Locate the cell with the specified text and output its [X, Y] center coordinate. 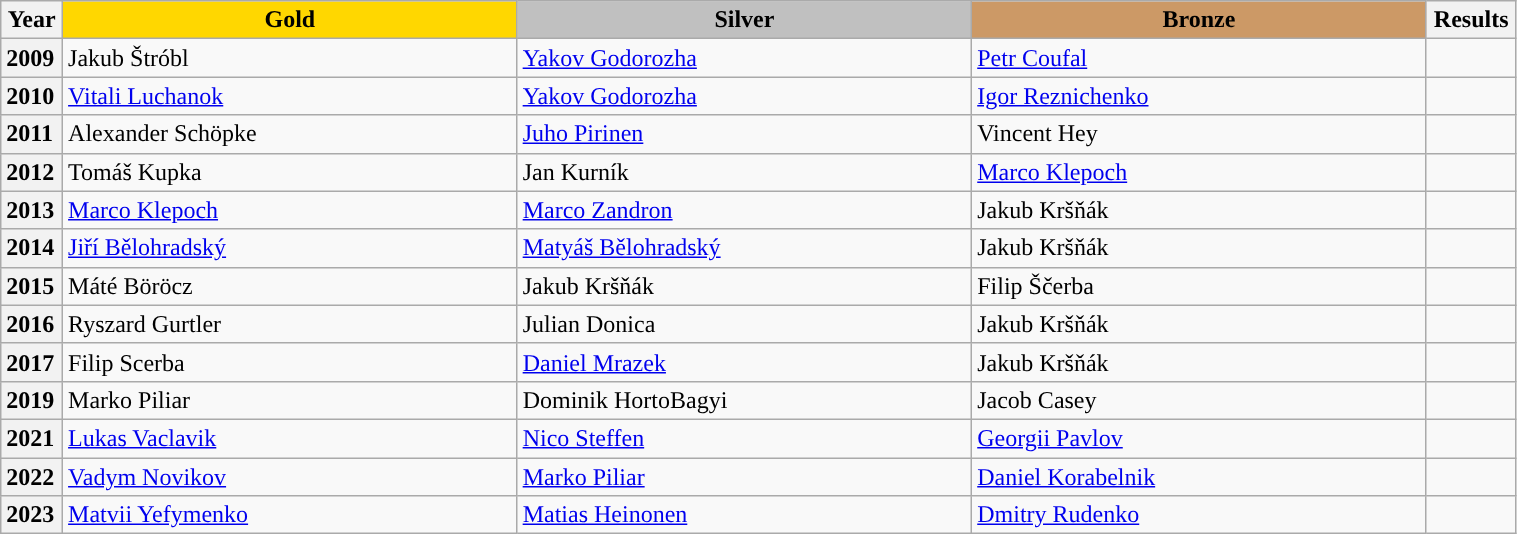
Tomáš Kupka [290, 172]
Marco Zandron [744, 210]
2017 [32, 362]
2010 [32, 96]
Matvii Yefymenko [290, 515]
Daniel Korabelnik [1200, 477]
Silver [744, 20]
Gold [290, 20]
Jacob Casey [1200, 400]
Results [1471, 20]
2015 [32, 286]
Julian Donica [744, 324]
Juho Pirinen [744, 134]
Jakub Štróbl [290, 58]
Dominik HortoBagyi [744, 400]
Alexander Schöpke [290, 134]
Jan Kurník [744, 172]
Lukas Vaclavik [290, 438]
Jiří Bělohradský [290, 248]
Vincent Hey [1200, 134]
Nico Steffen [744, 438]
2009 [32, 58]
Bronze [1200, 20]
Matias Heinonen [744, 515]
2011 [32, 134]
Vitali Luchanok [290, 96]
Georgii Pavlov [1200, 438]
Matyáš Bělohradský [744, 248]
Dmitry Rudenko [1200, 515]
Filip Scerba [290, 362]
Igor Reznichenko [1200, 96]
Vadym Novikov [290, 477]
2019 [32, 400]
2023 [32, 515]
2013 [32, 210]
Ryszard Gurtler [290, 324]
2014 [32, 248]
2012 [32, 172]
Petr Coufal [1200, 58]
Filip Ščerba [1200, 286]
2021 [32, 438]
2022 [32, 477]
2016 [32, 324]
Máté Böröcz [290, 286]
Year [32, 20]
Daniel Mrazek [744, 362]
